Return the (x, y) coordinate for the center point of the cell that contains the specified text.  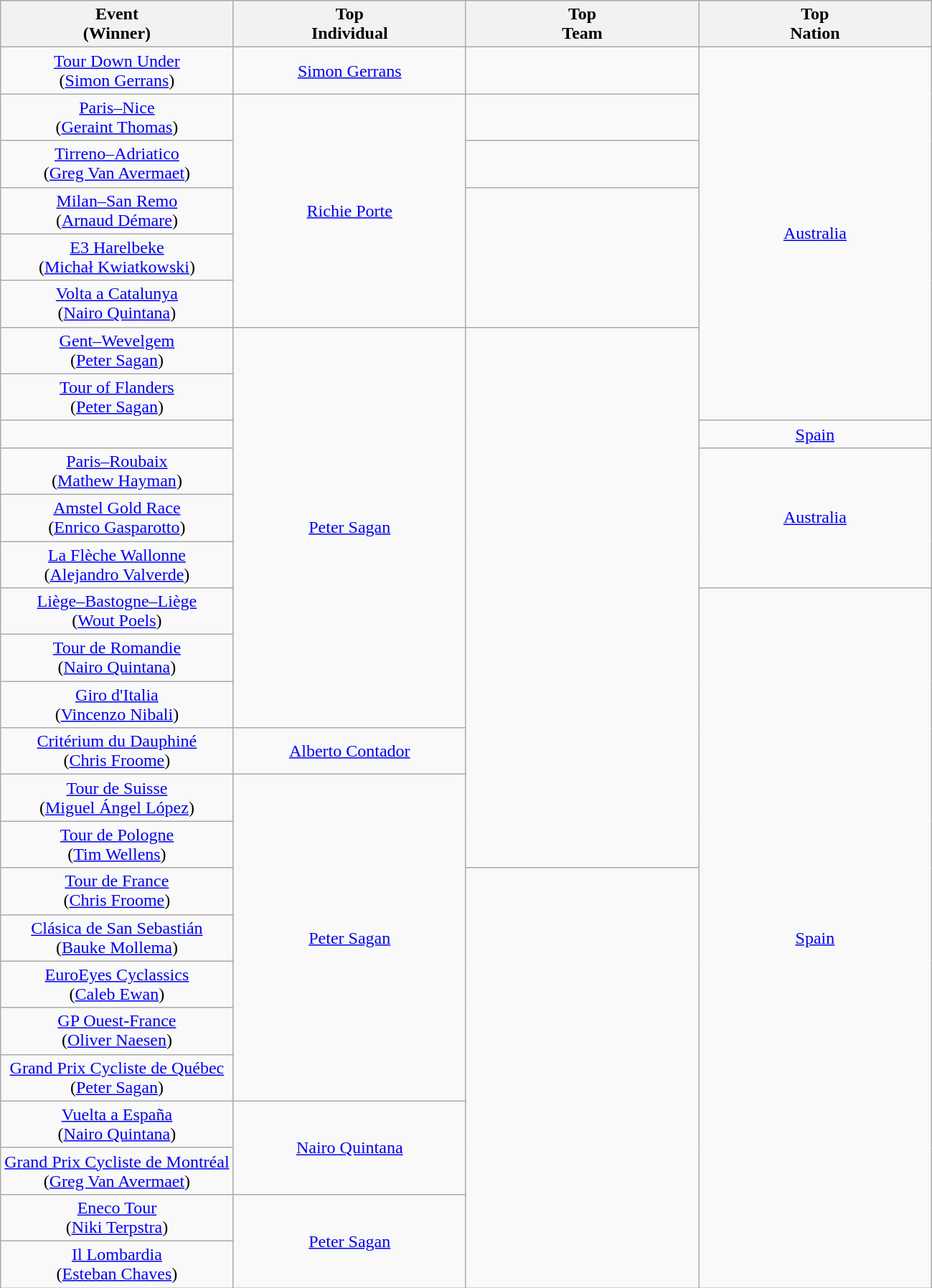
Event(Winner) (117, 24)
Clásica de San Sebastián(Bauke Mollema) (117, 938)
Richie Porte (349, 211)
Paris–Roubaix(Mathew Hayman) (117, 470)
Volta a Catalunya(Nairo Quintana) (117, 304)
EuroEyes Cyclassics(Caleb Ewan) (117, 984)
Gent–Wevelgem(Peter Sagan) (117, 350)
E3 Harelbeke(Michał Kwiatkowski) (117, 257)
GP Ouest-France(Oliver Naesen) (117, 1031)
Simon Gerrans (349, 70)
Il Lombardia(Esteban Chaves) (117, 1264)
Critérium du Dauphiné(Chris Froome) (117, 752)
Tirreno–Adriatico(Greg Van Avermaet) (117, 164)
Grand Prix Cycliste de Québec(Peter Sagan) (117, 1077)
Milan–San Remo(Arnaud Démare) (117, 211)
Tour de France(Chris Froome) (117, 891)
TopTeam (582, 24)
Tour de Suisse(Miguel Ángel López) (117, 797)
Giro d'Italia(Vincenzo Nibali) (117, 704)
Tour Down Under(Simon Gerrans) (117, 70)
Amstel Gold Race(Enrico Gasparotto) (117, 518)
Grand Prix Cycliste de Montréal(Greg Van Avermaet) (117, 1170)
Eneco Tour(Niki Terpstra) (117, 1218)
Liège–Bastogne–Liège(Wout Poels) (117, 611)
Vuelta a España(Nairo Quintana) (117, 1124)
Alberto Contador (349, 752)
Tour de Pologne(Tim Wellens) (117, 845)
Tour of Flanders(Peter Sagan) (117, 397)
TopIndividual (349, 24)
Tour de Romandie(Nairo Quintana) (117, 658)
Paris–Nice(Geraint Thomas) (117, 118)
TopNation (815, 24)
La Flèche Wallonne(Alejandro Valverde) (117, 564)
Nairo Quintana (349, 1147)
